For the text-containing cell, return its midpoint in [x, y] coordinate format. 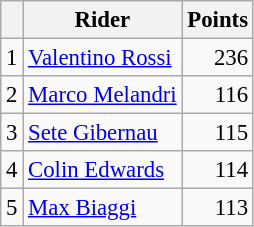
4 [12, 170]
Colin Edwards [102, 170]
115 [218, 133]
2 [12, 95]
113 [218, 208]
1 [12, 58]
5 [12, 208]
Valentino Rossi [102, 58]
114 [218, 170]
116 [218, 95]
Max Biaggi [102, 208]
236 [218, 58]
Points [218, 20]
Sete Gibernau [102, 133]
3 [12, 133]
Marco Melandri [102, 95]
Rider [102, 20]
